Pinpoint the cell where the given text exists, returning its (X, Y) midpoint coordinate. 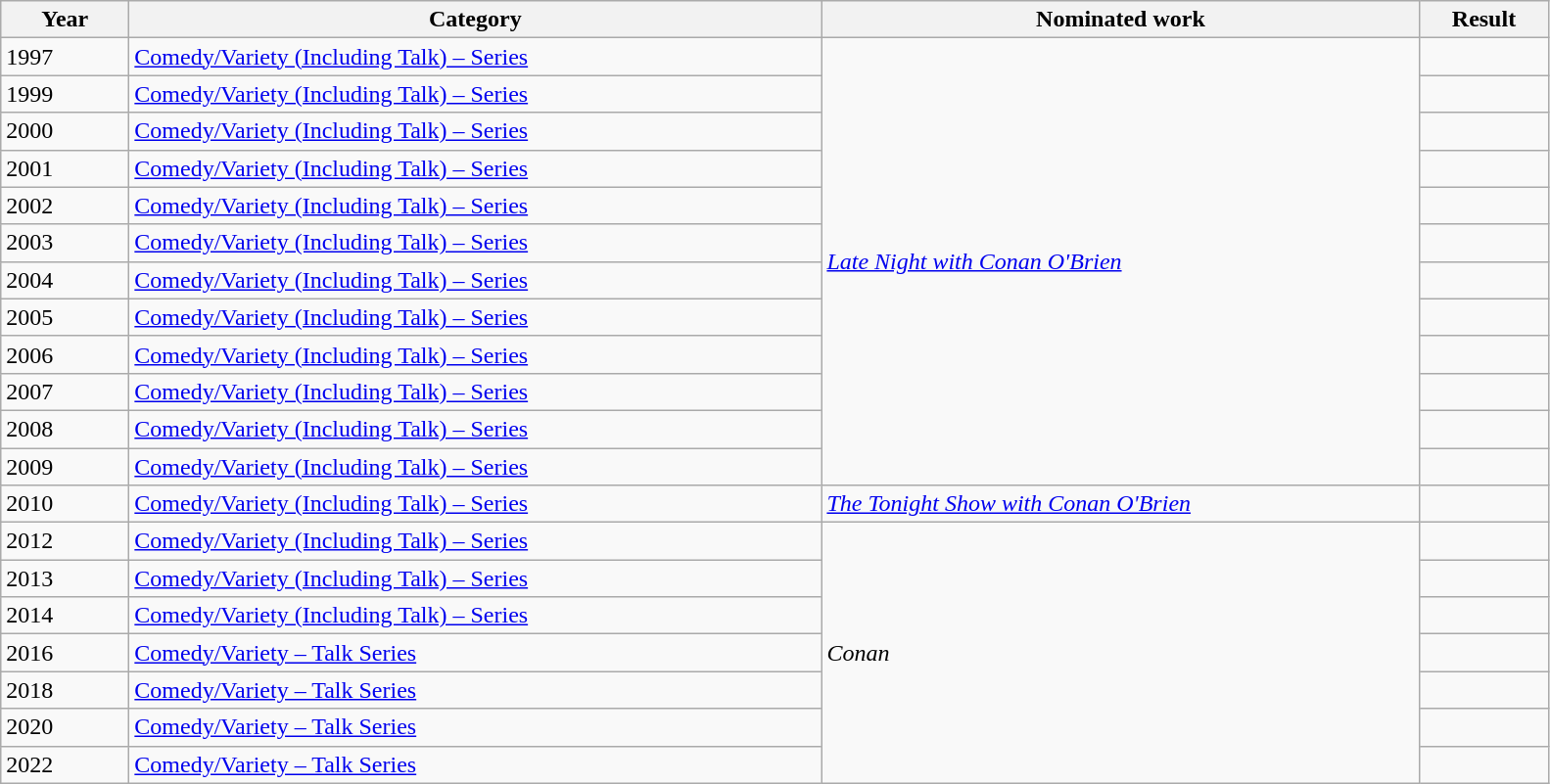
2007 (65, 392)
2013 (65, 578)
The Tonight Show with Conan O'Brien (1120, 504)
1997 (65, 57)
2006 (65, 354)
2020 (65, 727)
2018 (65, 690)
Late Night with Conan O'Brien (1120, 262)
Year (65, 20)
2009 (65, 467)
2000 (65, 131)
2008 (65, 429)
2005 (65, 317)
2002 (65, 206)
2016 (65, 653)
Category (476, 20)
2012 (65, 541)
2014 (65, 616)
2003 (65, 243)
2004 (65, 280)
Conan (1120, 653)
Nominated work (1120, 20)
2022 (65, 764)
1999 (65, 94)
2010 (65, 504)
Result (1484, 20)
2001 (65, 168)
